Return the [X, Y] coordinate for the center point of the cell that contains the specified text.  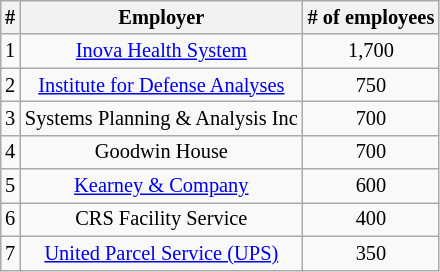
7 [10, 253]
5 [10, 186]
Employer [162, 17]
1,700 [372, 51]
4 [10, 152]
Kearney & Company [162, 186]
United Parcel Service (UPS) [162, 253]
1 [10, 51]
CRS Facility Service [162, 219]
Institute for Defense Analyses [162, 85]
2 [10, 85]
# [10, 17]
6 [10, 219]
# of employees [372, 17]
Systems Planning & Analysis Inc [162, 118]
Inova Health System [162, 51]
750 [372, 85]
400 [372, 219]
3 [10, 118]
600 [372, 186]
Goodwin House [162, 152]
350 [372, 253]
